Output the [x, y] coordinate of the center of the cell containing the given text.  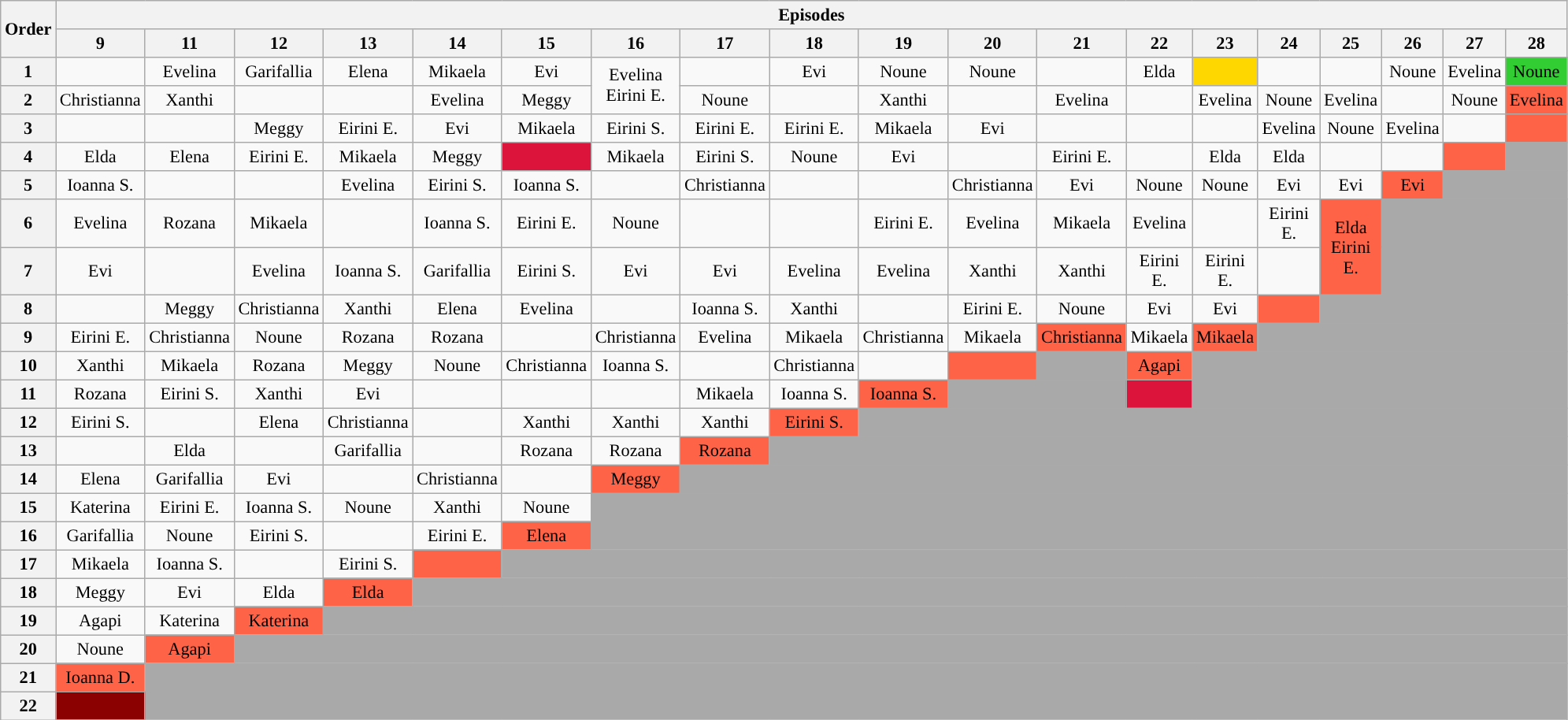
Episodes [811, 15]
EvelinaEirini E. [635, 85]
5 [28, 184]
1 [28, 71]
7 [28, 271]
EldaEirini E. [1351, 247]
Order [28, 29]
27 [1474, 43]
25 [1351, 43]
24 [1288, 43]
28 [1537, 43]
6 [28, 222]
3 [28, 128]
Ioanna D. [101, 677]
4 [28, 156]
10 [28, 366]
23 [1225, 43]
26 [1413, 43]
8 [28, 310]
2 [28, 99]
